Pinpoint the cell where the given text exists, returning its [X, Y] midpoint coordinate. 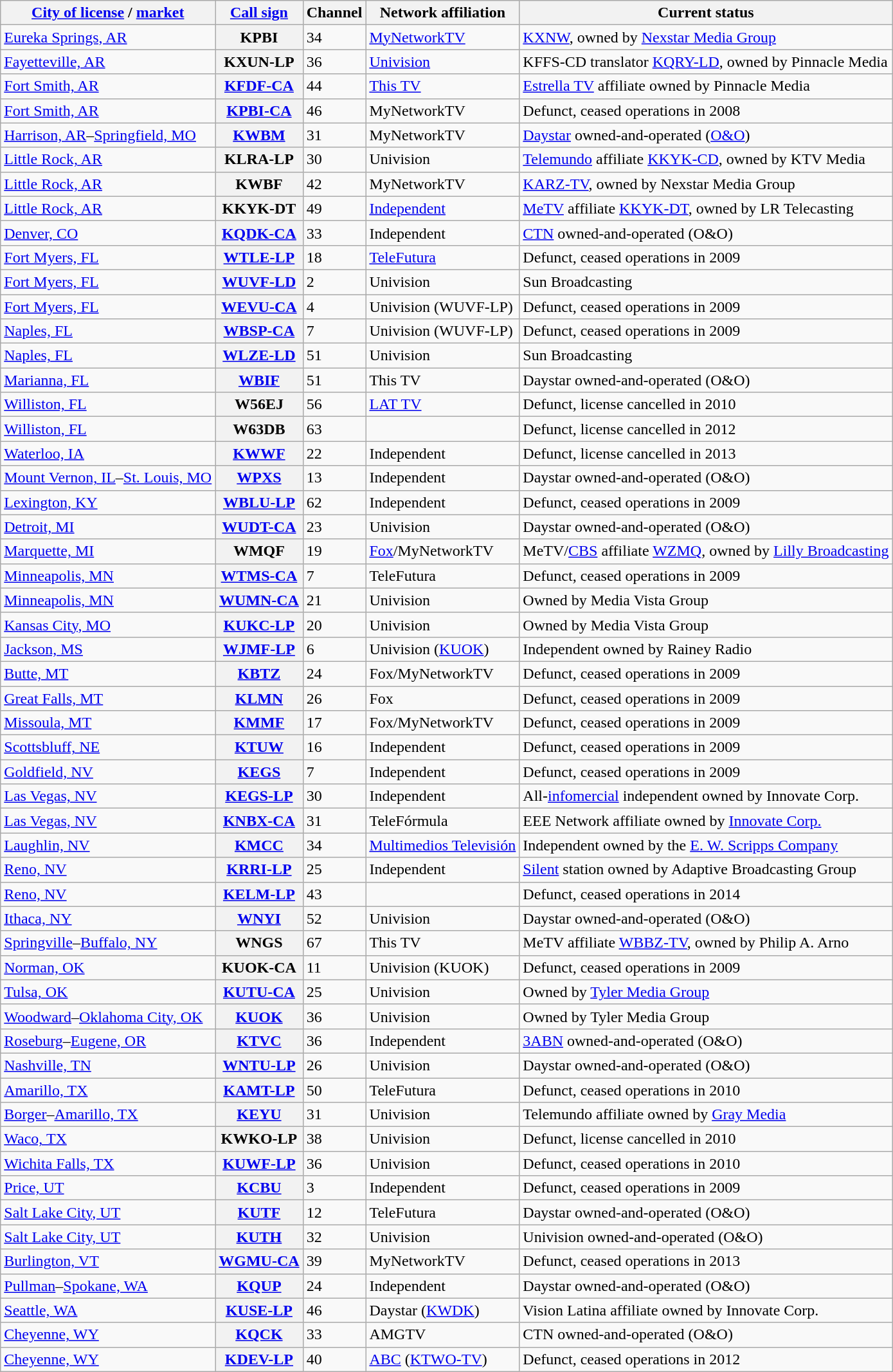
3ABN owned-and-operated (O&O) [706, 1041]
Roseburg–Eugene, OR [108, 1041]
WEVU-CA [259, 307]
KUSE-LP [259, 1310]
Independent owned by the E. W. Scripps Company [706, 845]
MeTV affiliate KKYK-DT, owned by LR Telecasting [706, 208]
Springville–Buffalo, NY [108, 943]
LAT TV [442, 405]
Defunct, license cancelled in 2013 [706, 453]
13 [334, 478]
42 [334, 184]
38 [334, 1139]
Kansas City, MO [108, 625]
Borger–Amarillo, TX [108, 1115]
Defunct, license cancelled in 2012 [706, 429]
Denver, CO [108, 233]
KUTU-CA [259, 992]
KXUN-LP [259, 62]
Laughlin, NV [108, 845]
KFFS-CD translator KQRY-LD, owned by Pinnacle Media [706, 62]
KDEV-LP [259, 1359]
MeTV affiliate WBBZ-TV, owned by Philip A. Arno [706, 943]
Mount Vernon, IL–St. Louis, MO [108, 478]
KWWF [259, 453]
WMQF [259, 551]
WUMN-CA [259, 600]
50 [334, 1090]
KQUP [259, 1286]
Defunct, ceased operations in 2013 [706, 1261]
Tulsa, OK [108, 992]
Jackson, MS [108, 649]
WBLU-LP [259, 502]
17 [334, 723]
All-infomercial independent owned by Innovate Corp. [706, 796]
WBSP-CA [259, 331]
Eureka Springs, AR [108, 37]
KLMN [259, 698]
18 [334, 257]
KWBF [259, 184]
WBIF [259, 380]
Independent owned by Rainey Radio [706, 649]
KLRA-LP [259, 160]
KUTH [259, 1237]
TeleFórmula [442, 821]
KXNW, owned by Nexstar Media Group [706, 37]
Telemundo affiliate owned by Gray Media [706, 1115]
32 [334, 1237]
WJMF-LP [259, 649]
Silent station owned by Adaptive Broadcasting Group [706, 870]
Daystar (KWDK) [442, 1310]
Goldfield, NV [108, 772]
Estrella TV affiliate owned by Pinnacle Media [706, 86]
KTUW [259, 747]
KNBX-CA [259, 821]
3 [334, 1188]
6 [334, 649]
Norman, OK [108, 967]
KUWF-LP [259, 1164]
Fayetteville, AR [108, 62]
W56EJ [259, 405]
KEGS [259, 772]
Butte, MT [108, 673]
KPBI-CA [259, 111]
Ithaca, NY [108, 919]
WPXS [259, 478]
Vision Latina affiliate owned by Innovate Corp. [706, 1310]
39 [334, 1261]
63 [334, 429]
Scottsbluff, NE [108, 747]
KTVC [259, 1041]
11 [334, 967]
19 [334, 551]
KRRI-LP [259, 870]
Univision owned-and-operated (O&O) [706, 1237]
KFDF-CA [259, 86]
Waterloo, IA [108, 453]
Defunct, ceased operations in 2008 [706, 111]
Pullman–Spokane, WA [108, 1286]
EEE Network affiliate owned by Innovate Corp. [706, 821]
Telemundo affiliate KKYK-CD, owned by KTV Media [706, 160]
WGMU-CA [259, 1261]
ABC (KTWO-TV) [442, 1359]
Defunct, ceased operations in 2014 [706, 894]
Waco, TX [108, 1139]
67 [334, 943]
Fox [442, 698]
Detroit, MI [108, 527]
4 [334, 307]
Current status [706, 13]
Lexington, KY [108, 502]
KARZ-TV, owned by Nexstar Media Group [706, 184]
KQCK [259, 1335]
MeTV/CBS affiliate WZMQ, owned by Lilly Broadcasting [706, 551]
Channel [334, 13]
21 [334, 600]
Network affiliation [442, 13]
Defunct, ceased operations in 2012 [706, 1359]
WNTU-LP [259, 1065]
KWKO-LP [259, 1139]
Marquette, MI [108, 551]
WLZE-LD [259, 356]
Missoula, MT [108, 723]
40 [334, 1359]
Harrison, AR–Springfield, MO [108, 135]
56 [334, 405]
23 [334, 527]
44 [334, 86]
KKYK-DT [259, 208]
WTLE-LP [259, 257]
WNYI [259, 919]
12 [334, 1212]
Amarillo, TX [108, 1090]
KPBI [259, 37]
Marianna, FL [108, 380]
Multimedios Televisión [442, 845]
62 [334, 502]
KMCC [259, 845]
KUKC-LP [259, 625]
2 [334, 282]
KUOK [259, 1016]
AMGTV [442, 1335]
Wichita Falls, TX [108, 1164]
Call sign [259, 13]
WUDT-CA [259, 527]
KBTZ [259, 673]
Great Falls, MT [108, 698]
Nashville, TN [108, 1065]
43 [334, 894]
KUTF [259, 1212]
WNGS [259, 943]
49 [334, 208]
KELM-LP [259, 894]
KQDK-CA [259, 233]
KMMF [259, 723]
WTMS-CA [259, 576]
Burlington, VT [108, 1261]
WUVF-LD [259, 282]
KEGS-LP [259, 796]
Woodward–Oklahoma City, OK [108, 1016]
KWBM [259, 135]
Seattle, WA [108, 1310]
W63DB [259, 429]
KEYU [259, 1115]
16 [334, 747]
Price, UT [108, 1188]
KCBU [259, 1188]
KUOK-CA [259, 967]
52 [334, 919]
20 [334, 625]
City of license / market [108, 13]
22 [334, 453]
KAMT-LP [259, 1090]
